From the cell containing the given text, extract its center point as [X, Y] coordinate. 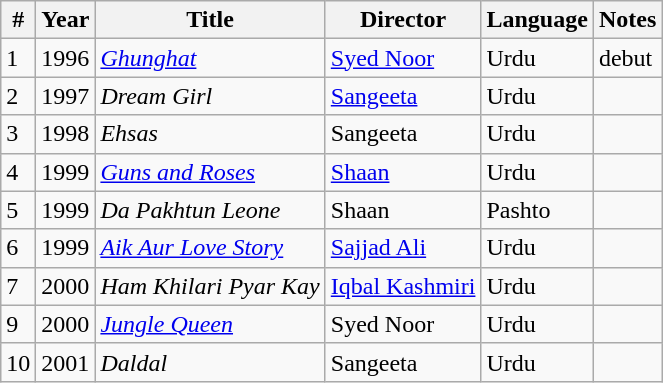
Da Pakhtun Leone [210, 210]
Sajjad Ali [403, 248]
1996 [66, 58]
1 [18, 58]
Director [403, 20]
10 [18, 362]
2001 [66, 362]
9 [18, 324]
Pashto [537, 210]
Daldal [210, 362]
Language [537, 20]
Aik Aur Love Story [210, 248]
debut [627, 58]
# [18, 20]
1997 [66, 96]
4 [18, 172]
Ehsas [210, 134]
3 [18, 134]
Iqbal Kashmiri [403, 286]
Dream Girl [210, 96]
Year [66, 20]
Guns and Roses [210, 172]
Notes [627, 20]
Jungle Queen [210, 324]
Ham Khilari Pyar Kay [210, 286]
2 [18, 96]
5 [18, 210]
Title [210, 20]
Ghunghat [210, 58]
6 [18, 248]
7 [18, 286]
1998 [66, 134]
